Identify which cell holds the provided text, then report its (X, Y) central coordinate. 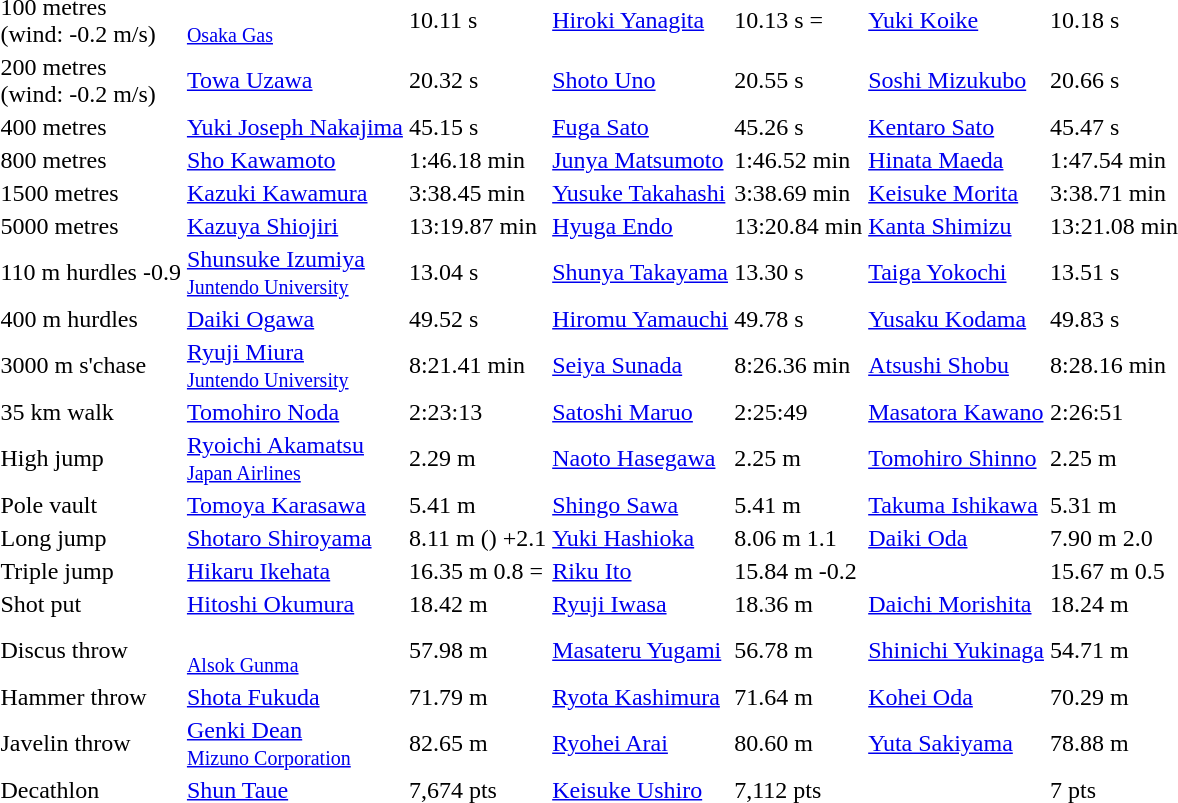
Kanta Shimizu (956, 226)
Masatora Kawano (956, 412)
Junya Matsumoto (640, 160)
Hyuga Endo (640, 226)
Genki DeanMizuno Corporation (294, 744)
Riku Ito (640, 571)
18.42 m (477, 604)
Ryota Kashimura (640, 697)
Kentaro Sato (956, 127)
82.65 m (477, 744)
57.98 m (477, 650)
Hinata Maeda (956, 160)
45.15 s (477, 127)
49.78 s (798, 319)
Hitoshi Okumura (294, 604)
20.32 s (477, 80)
13:19.87 min (477, 226)
3:38.45 min (477, 193)
16.35 m 0.8 = (477, 571)
Shotaro Shiroyama (294, 538)
Hikaru Ikehata (294, 571)
Towa Uzawa (294, 80)
Daichi Morishita (956, 604)
Atsushi Shobu (956, 366)
Kohei Oda (956, 697)
15.84 m -0.2 (798, 571)
Kazuya Shiojiri (294, 226)
Yuta Sakiyama (956, 744)
8.06 m 1.1 (798, 538)
Ryuji Iwasa (640, 604)
Masateru Yugami (640, 650)
13.30 s (798, 272)
Shoto Uno (640, 80)
56.78 m (798, 650)
Alsok Gunma (294, 650)
Shinichi Yukinaga (956, 650)
2:25:49 (798, 412)
Kazuki Kawamura (294, 193)
Soshi Mizukubo (956, 80)
Yuki Hashioka (640, 538)
Tomohiro Noda (294, 412)
Tomohiro Shinno (956, 458)
Fuga Sato (640, 127)
1:46.18 min (477, 160)
8.11 m () +2.1 (477, 538)
49.52 s (477, 319)
2.25 m (798, 458)
Takuma Ishikawa (956, 505)
45.26 s (798, 127)
Yusuke Takahashi (640, 193)
13:20.84 min (798, 226)
18.36 m (798, 604)
8:21.41 min (477, 366)
Tomoya Karasawa (294, 505)
3:38.69 min (798, 193)
71.79 m (477, 697)
71.64 m (798, 697)
Ryoichi AkamatsuJapan Airlines (294, 458)
Ryuji MiuraJuntendo University (294, 366)
Taiga Yokochi (956, 272)
Shunsuke IzumiyaJuntendo University (294, 272)
2:23:13 (477, 412)
Yuki Joseph Nakajima (294, 127)
Shunya Takayama (640, 272)
1:46.52 min (798, 160)
Keisuke Morita (956, 193)
Satoshi Maruo (640, 412)
Daiki Ogawa (294, 319)
80.60 m (798, 744)
13.04 s (477, 272)
Yusaku Kodama (956, 319)
Seiya Sunada (640, 366)
Sho Kawamoto (294, 160)
Shingo Sawa (640, 505)
Hiromu Yamauchi (640, 319)
Ryohei Arai (640, 744)
2.29 m (477, 458)
8:26.36 min (798, 366)
Daiki Oda (956, 538)
20.55 s (798, 80)
Shota Fukuda (294, 697)
Naoto Hasegawa (640, 458)
